Provide the (X, Y) coordinate of the cell's center where the given text is located.  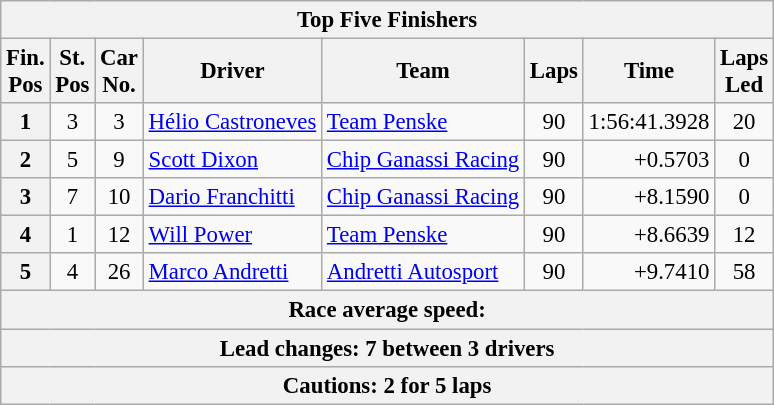
Dario Franchitti (232, 197)
CarNo. (120, 72)
+8.6639 (648, 235)
+9.7410 (648, 273)
26 (120, 273)
Laps (554, 72)
+8.1590 (648, 197)
Time (648, 72)
St.Pos (72, 72)
+0.5703 (648, 160)
Lead changes: 7 between 3 drivers (388, 348)
Marco Andretti (232, 273)
20 (744, 122)
2 (26, 160)
Hélio Castroneves (232, 122)
Will Power (232, 235)
Andretti Autosport (424, 273)
7 (72, 197)
10 (120, 197)
Scott Dixon (232, 160)
LapsLed (744, 72)
Fin.Pos (26, 72)
Top Five Finishers (388, 20)
Cautions: 2 for 5 laps (388, 385)
Race average speed: (388, 310)
9 (120, 160)
Team (424, 72)
58 (744, 273)
1:56:41.3928 (648, 122)
Driver (232, 72)
